Output the [x, y] coordinate of the center of the cell containing the given text.  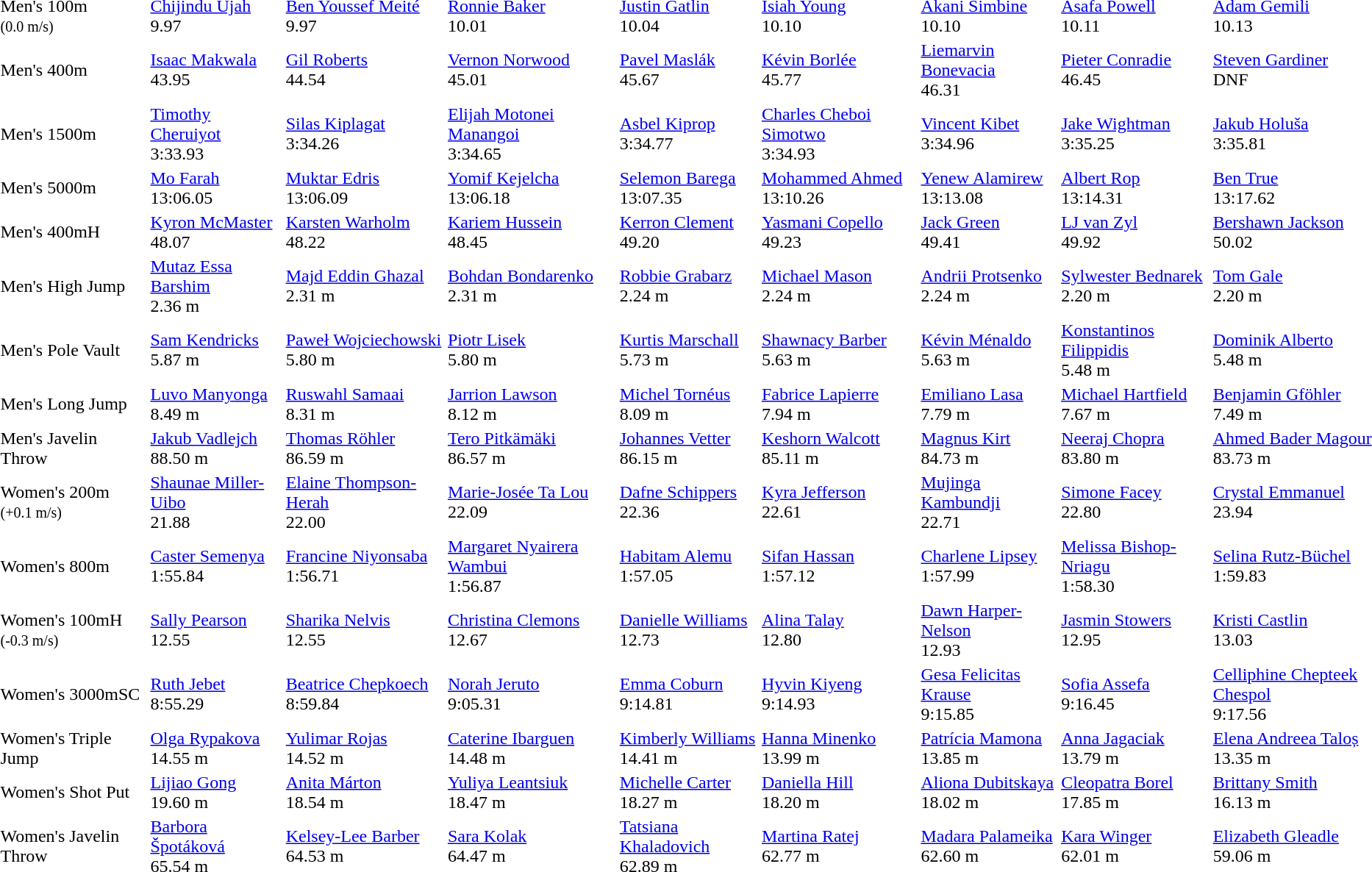
Pavel Maslák 45.67 [688, 70]
Yulimar Rojas 14.52 m [365, 748]
Sifan Hassan 1:57.12 [839, 566]
Kévin Ménaldo 5.63 m [989, 350]
Silas Kiplagat 3:34.26 [365, 134]
Michael Hartfield 7.67 m [1135, 404]
Sylwester Bednarek 2.20 m [1135, 286]
Danielle Williams 12.73 [688, 630]
Margaret Nyairera Wambui 1:56.87 [531, 566]
Keshorn Walcott 85.11 m [839, 448]
Gesa Felicitas Krause 9:15.85 [989, 694]
Andrii Protsenko 2.24 m [989, 286]
Jasmin Stowers 12.95 [1135, 630]
Michael Mason 2.24 m [839, 286]
Mo Farah 13:06.05 [216, 188]
Ruth Jebet 8:55.29 [216, 694]
Hanna Minenko 13.99 m [839, 748]
Kurtis Marschall 5.73 m [688, 350]
Paweł Wojciechowski 5.80 m [365, 350]
Timothy Cheruiyot 3:33.93 [216, 134]
Albert Rop 13:14.31 [1135, 188]
Neeraj Chopra 83.80 m [1135, 448]
Kévin Borlée 45.77 [839, 70]
Dawn Harper-Nelson 12.93 [989, 630]
Bohdan Bondarenko 2.31 m [531, 286]
Johannes Vetter 86.15 m [688, 448]
Thomas Röhler 86.59 m [365, 448]
Simone Facey 22.80 [1135, 502]
Dafne Schippers 22.36 [688, 502]
Jakub Vadlejch 88.50 m [216, 448]
Norah Jeruto 9:05.31 [531, 694]
Kimberly Williams 14.41 m [688, 748]
Emiliano Lasa 7.79 m [989, 404]
Francine Niyonsaba 1:56.71 [365, 566]
Muktar Edris 13:06.09 [365, 188]
Olga Rypakova 14.55 m [216, 748]
Michel Tornéus 8.09 m [688, 404]
Shaunae Miller-Uibo 21.88 [216, 502]
Majd Eddin Ghazal 2.31 m [365, 286]
Kariem Hussein 48.45 [531, 232]
Liemarvin Bonevacia 46.31 [989, 70]
Kyron McMaster 48.07 [216, 232]
Shawnacy Barber 5.63 m [839, 350]
Kerron Clement 49.20 [688, 232]
Sharika Nelvis 12.55 [365, 630]
Gil Roberts 44.54 [365, 70]
Beatrice Chepkoech 8:59.84 [365, 694]
Jarrion Lawson 8.12 m [531, 404]
Yasmani Copello 49.23 [839, 232]
Elijah Motonei Manangoi 3:34.65 [531, 134]
Kyra Jefferson 22.61 [839, 502]
Yuliya Leantsiuk 18.47 m [531, 793]
Sam Kendricks 5.87 m [216, 350]
Patrícia Mamona 13.85 m [989, 748]
Jack Green 49.41 [989, 232]
Mujinga Kambundji 22.71 [989, 502]
Selemon Barega 13:07.35 [688, 188]
Aliona Dubitskaya 18.02 m [989, 793]
Magnus Kirt 84.73 m [989, 448]
Yenew Alamirew 13:13.08 [989, 188]
Michelle Carter 18.27 m [688, 793]
Daniella Hill 18.20 m [839, 793]
Mutaz Essa Barshim 2.36 m [216, 286]
Habitam Alemu 1:57.05 [688, 566]
Isaac Makwala 43.95 [216, 70]
Sally Pearson 12.55 [216, 630]
Luvo Manyonga 8.49 m [216, 404]
Karsten Warholm 48.22 [365, 232]
Emma Coburn 9:14.81 [688, 694]
LJ van Zyl 49.92 [1135, 232]
Christina Clemons 12.67 [531, 630]
Marie-Josée Ta Lou 22.09 [531, 502]
Piotr Lisek 5.80 m [531, 350]
Alina Talay 12.80 [839, 630]
Lijiao Gong 19.60 m [216, 793]
Konstantinos Filippidis 5.48 m [1135, 350]
Caster Semenya 1:55.84 [216, 566]
Jake Wightman 3:35.25 [1135, 134]
Cleopatra Borel 17.85 m [1135, 793]
Elaine Thompson-Herah 22.00 [365, 502]
Vincent Kibet 3:34.96 [989, 134]
Charles Cheboi Simotwo 3:34.93 [839, 134]
Sofia Assefa 9:16.45 [1135, 694]
Yomif Kejelcha 13:06.18 [531, 188]
Pieter Conradie 46.45 [1135, 70]
Caterine Ibarguen 14.48 m [531, 748]
Robbie Grabarz 2.24 m [688, 286]
Ruswahl Samaai 8.31 m [365, 404]
Anita Márton 18.54 m [365, 793]
Hyvin Kiyeng 9:14.93 [839, 694]
Anna Jagaciak 13.79 m [1135, 748]
Charlene Lipsey 1:57.99 [989, 566]
Mohammed Ahmed 13:10.26 [839, 188]
Melissa Bishop-Nriagu 1:58.30 [1135, 566]
Vernon Norwood 45.01 [531, 70]
Asbel Kiprop 3:34.77 [688, 134]
Fabrice Lapierre 7.94 m [839, 404]
Tero Pitkämäki 86.57 m [531, 448]
